Pinpoint the cell where the given text exists, returning its [x, y] midpoint coordinate. 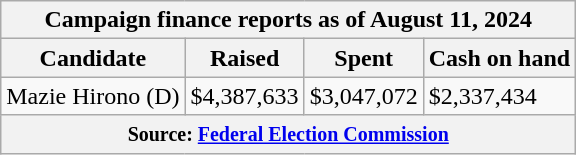
Spent [364, 58]
Mazie Hirono (D) [93, 96]
Candidate [93, 58]
Cash on hand [499, 58]
$3,047,072 [364, 96]
Raised [244, 58]
$2,337,434 [499, 96]
$4,387,633 [244, 96]
Source: Federal Election Commission [288, 134]
Campaign finance reports as of August 11, 2024 [288, 20]
